Provide the [X, Y] coordinate of the cell's center where the given text is located.  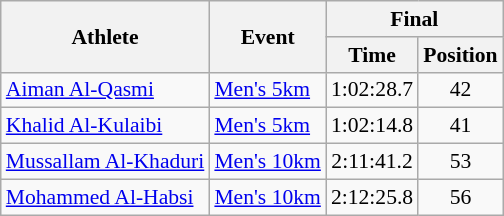
42 [460, 90]
53 [460, 162]
Aiman Al-Qasmi [106, 90]
56 [460, 197]
2:11:41.2 [372, 162]
Position [460, 55]
1:02:28.7 [372, 90]
Mohammed Al-Habsi [106, 197]
Time [372, 55]
Khalid Al-Kulaibi [106, 126]
41 [460, 126]
Athlete [106, 36]
Final [414, 19]
Mussallam Al-Khaduri [106, 162]
Event [268, 36]
2:12:25.8 [372, 197]
1:02:14.8 [372, 126]
